From the cell containing the given text, extract its center point as [x, y] coordinate. 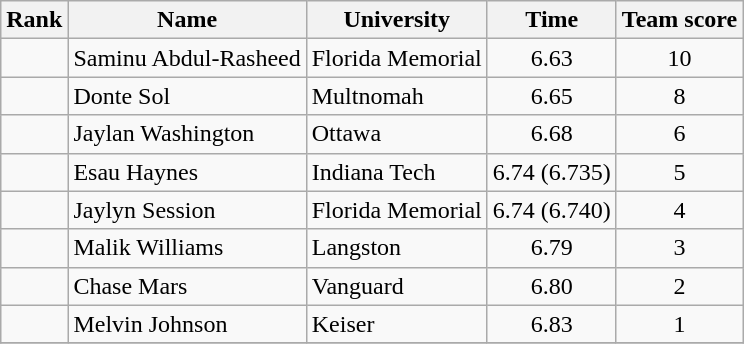
6.83 [552, 324]
6.68 [552, 134]
4 [679, 210]
Name [187, 20]
Rank [34, 20]
Langston [396, 248]
8 [679, 96]
2 [679, 286]
University [396, 20]
Jaylyn Session [187, 210]
Malik Williams [187, 248]
Vanguard [396, 286]
6.74 (6.740) [552, 210]
1 [679, 324]
Ottawa [396, 134]
Esau Haynes [187, 172]
Time [552, 20]
Donte Sol [187, 96]
10 [679, 58]
Chase Mars [187, 286]
Indiana Tech [396, 172]
Jaylan Washington [187, 134]
6.79 [552, 248]
6.65 [552, 96]
Multnomah [396, 96]
Keiser [396, 324]
6.80 [552, 286]
6.74 (6.735) [552, 172]
Melvin Johnson [187, 324]
3 [679, 248]
Team score [679, 20]
5 [679, 172]
6.63 [552, 58]
6 [679, 134]
Saminu Abdul-Rasheed [187, 58]
